Extract the (x, y) coordinate from the center of the cell holding the provided text.  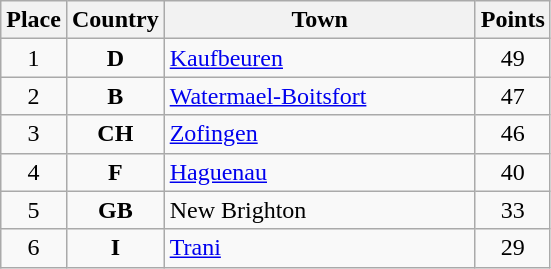
Kaufbeuren (320, 58)
New Brighton (320, 210)
46 (512, 134)
Watermael-Boitsfort (320, 96)
I (115, 248)
29 (512, 248)
D (115, 58)
Place (34, 20)
5 (34, 210)
B (115, 96)
4 (34, 172)
33 (512, 210)
Country (115, 20)
Town (320, 20)
CH (115, 134)
Trani (320, 248)
2 (34, 96)
47 (512, 96)
GB (115, 210)
49 (512, 58)
3 (34, 134)
Points (512, 20)
1 (34, 58)
Haguenau (320, 172)
Zofingen (320, 134)
40 (512, 172)
F (115, 172)
6 (34, 248)
